Capture the cell that displays the provided text and extract its [X, Y] central coordinate. 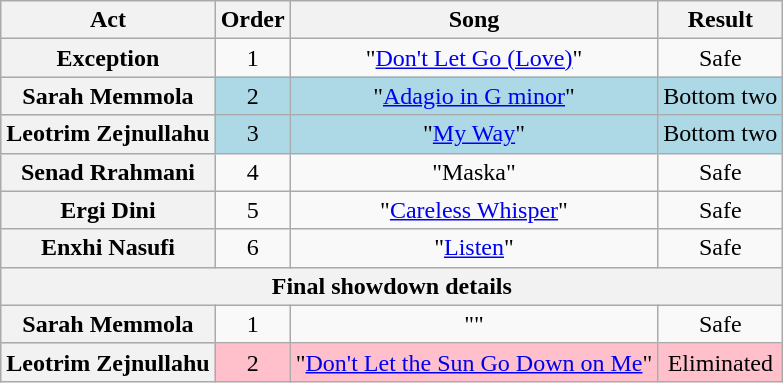
Exception [108, 58]
Eliminated [720, 362]
3 [252, 134]
"Adagio in G minor" [474, 96]
"My Way" [474, 134]
"Careless Whisper" [474, 210]
6 [252, 248]
5 [252, 210]
4 [252, 172]
"Don't Let Go (Love)" [474, 58]
Act [108, 20]
Enxhi Nasufi [108, 248]
Result [720, 20]
Final showdown details [392, 286]
"Maska" [474, 172]
Ergi Dini [108, 210]
Senad Rrahmani [108, 172]
"Listen" [474, 248]
Order [252, 20]
"" [474, 324]
Song [474, 20]
"Don't Let the Sun Go Down on Me" [474, 362]
